Search for the cell housing the specified text and yield its [x, y] center coordinate. 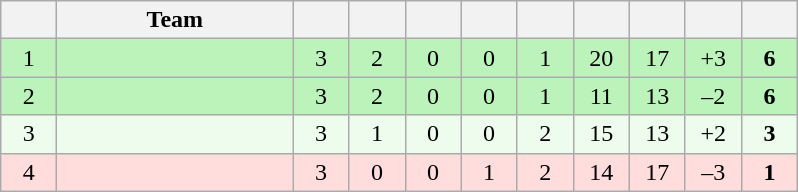
–2 [713, 96]
14 [601, 172]
15 [601, 134]
4 [29, 172]
–3 [713, 172]
20 [601, 58]
Team [175, 20]
+2 [713, 134]
+3 [713, 58]
11 [601, 96]
